From the cell containing the given text, extract its center point as (x, y) coordinate. 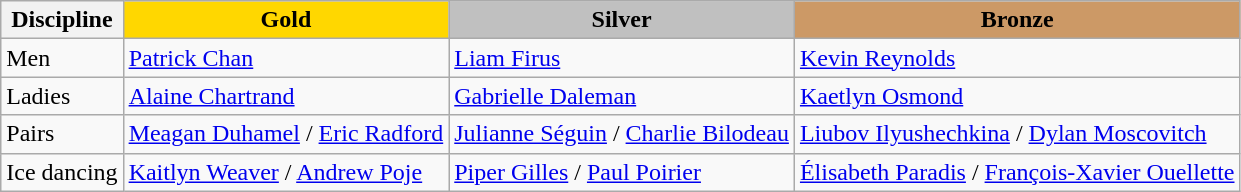
Men (62, 58)
Bronze (1017, 20)
Kaetlyn Osmond (1017, 96)
Kaitlyn Weaver / Andrew Poje (286, 172)
Gabrielle Daleman (622, 96)
Pairs (62, 134)
Gold (286, 20)
Liubov Ilyushechkina / Dylan Moscovitch (1017, 134)
Liam Firus (622, 58)
Patrick Chan (286, 58)
Silver (622, 20)
Discipline (62, 20)
Meagan Duhamel / Eric Radford (286, 134)
Élisabeth Paradis / François-Xavier Ouellette (1017, 172)
Julianne Séguin / Charlie Bilodeau (622, 134)
Ladies (62, 96)
Piper Gilles / Paul Poirier (622, 172)
Alaine Chartrand (286, 96)
Ice dancing (62, 172)
Kevin Reynolds (1017, 58)
